From the cell containing the given text, extract its center point as [x, y] coordinate. 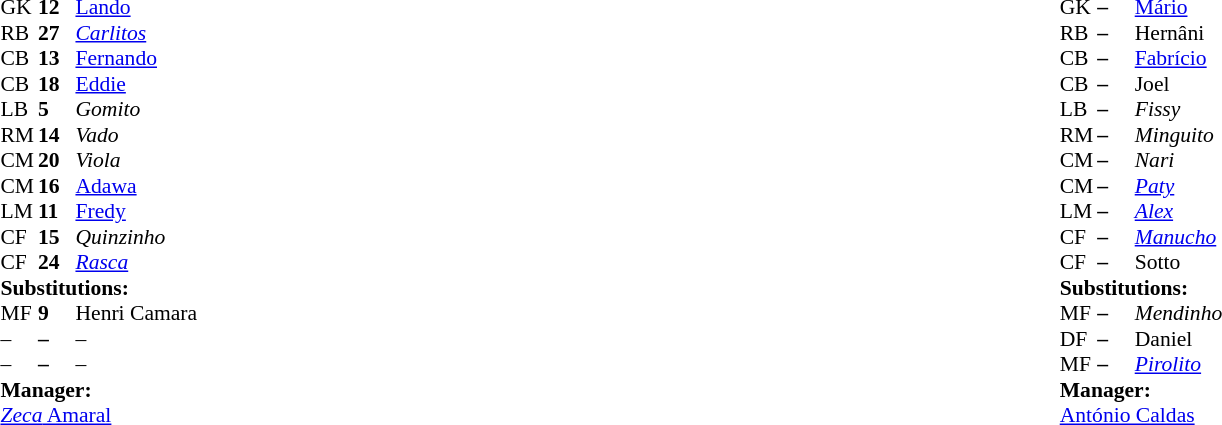
20 [57, 161]
27 [57, 33]
Henri Camara [136, 313]
Quinzinho [136, 237]
13 [57, 59]
Adawa [136, 186]
15 [57, 237]
DF [1079, 339]
14 [57, 135]
5 [57, 109]
Viola [136, 161]
24 [57, 263]
Substitutions: [98, 288]
9 [57, 313]
Fredy [136, 211]
Gomito [136, 109]
Fernando [136, 59]
Manager: [98, 390]
11 [57, 211]
Rasca [136, 263]
18 [57, 84]
Vado [136, 135]
Carlitos [136, 33]
Eddie [136, 84]
16 [57, 186]
